From the cell containing the given text, extract its center point as (X, Y) coordinate. 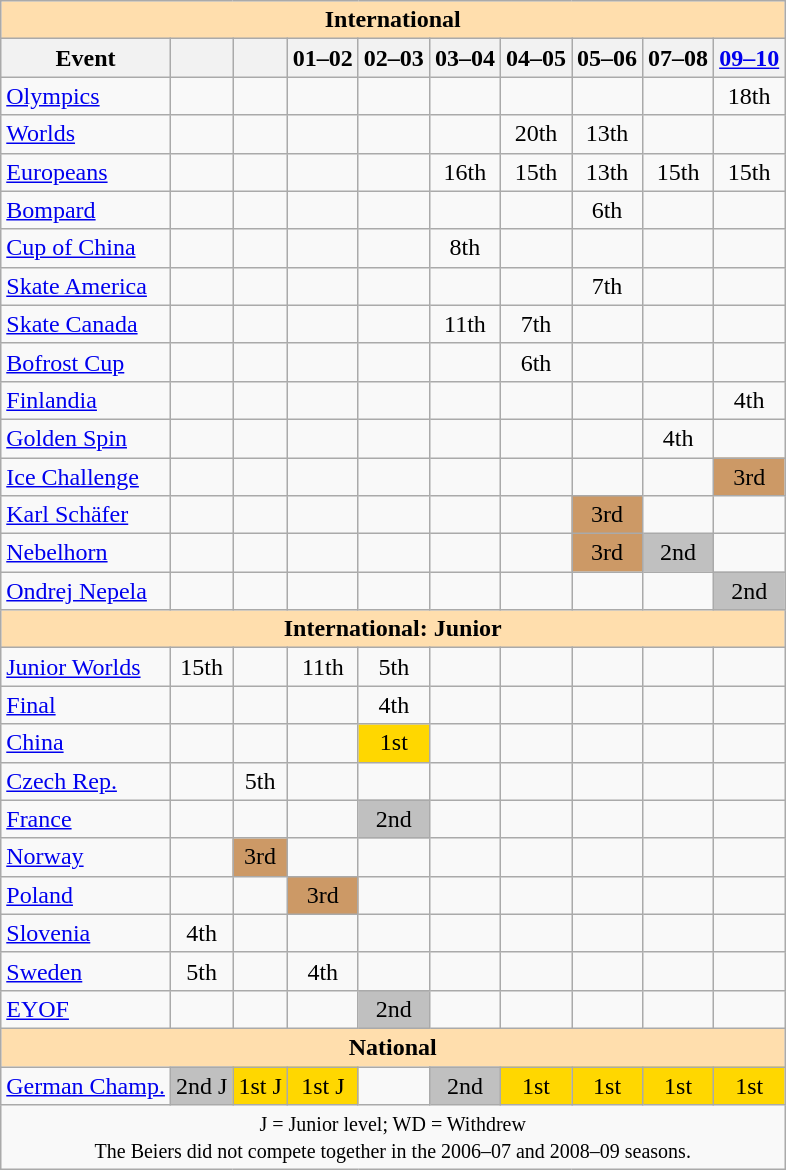
Ice Challenge (86, 477)
Bofrost Cup (86, 362)
Skate Canada (86, 324)
16th (464, 172)
Skate America (86, 286)
Bompard (86, 210)
Event (86, 58)
02–03 (394, 58)
Czech Rep. (86, 781)
Golden Spin (86, 438)
8th (464, 248)
20th (536, 134)
Cup of China (86, 248)
Finlandia (86, 400)
01–02 (322, 58)
National (393, 1047)
France (86, 819)
Olympics (86, 96)
J = Junior level; WD = Withdrew The Beiers did not compete together in the 2006–07 and 2008–09 seasons. (393, 1138)
09–10 (750, 58)
Sweden (86, 971)
German Champ. (86, 1085)
Poland (86, 895)
International: Junior (393, 629)
Karl Schäfer (86, 515)
04–05 (536, 58)
Final (86, 705)
Slovenia (86, 933)
Ondrej Nepela (86, 591)
International (393, 20)
18th (750, 96)
Worlds (86, 134)
Junior Worlds (86, 667)
07–08 (678, 58)
03–04 (464, 58)
Norway (86, 857)
Nebelhorn (86, 553)
2nd J (201, 1085)
Europeans (86, 172)
05–06 (608, 58)
EYOF (86, 1009)
China (86, 743)
